Capture the cell that displays the provided text and extract its [X, Y] central coordinate. 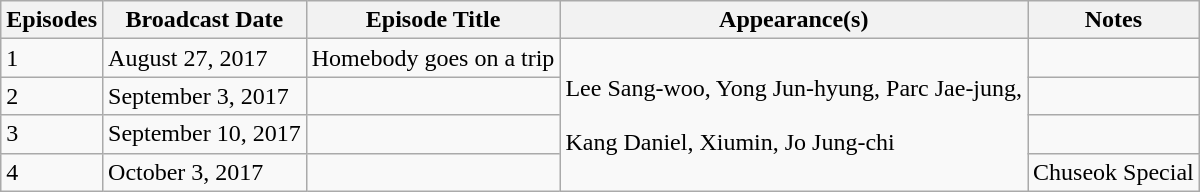
September 3, 2017 [205, 96]
Notes [1114, 20]
1 [52, 58]
Chuseok Special [1114, 172]
Broadcast Date [205, 20]
Appearance(s) [794, 20]
Homebody goes on a trip [433, 58]
3 [52, 134]
Episodes [52, 20]
4 [52, 172]
Episode Title [433, 20]
October 3, 2017 [205, 172]
September 10, 2017 [205, 134]
August 27, 2017 [205, 58]
2 [52, 96]
Lee Sang-woo, Yong Jun-hyung, Parc Jae-jung,Kang Daniel, Xiumin, Jo Jung-chi [794, 115]
